Search for the cell housing the specified text and yield its [x, y] center coordinate. 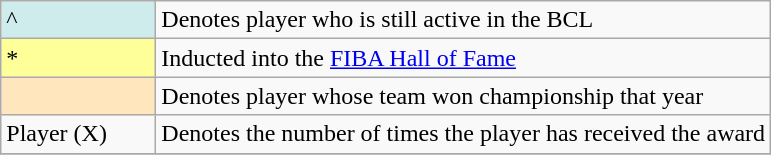
Player (X) [78, 134]
Inducted into the FIBA Hall of Fame [464, 58]
Denotes the number of times the player has received the award [464, 134]
Denotes player whose team won championship that year [464, 96]
Denotes player who is still active in the BCL [464, 20]
^ [78, 20]
* [78, 58]
